Scan for the cell matching the given text and deliver its (x, y) coordinate at center. 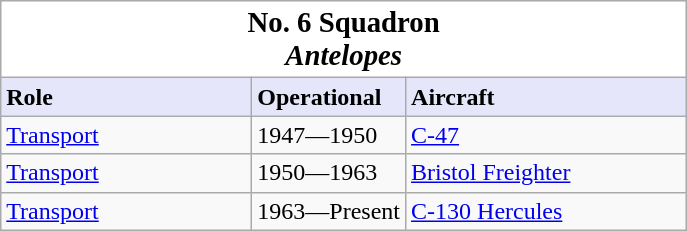
1950—1963 (329, 173)
Operational (329, 97)
No. 6 Squadron Antelopes (344, 40)
Role (126, 97)
1947—1950 (329, 135)
C-47 (546, 135)
Aircraft (546, 97)
1963—Present (329, 211)
C-130 Hercules (546, 211)
Bristol Freighter (546, 173)
